Locate the cell with the specified text and output its (X, Y) center coordinate. 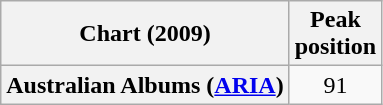
Chart (2009) (145, 34)
91 (335, 85)
Australian Albums (ARIA) (145, 85)
Peakposition (335, 34)
